Detect which cell encompasses the target text, then output its (x, y) center coordinate. 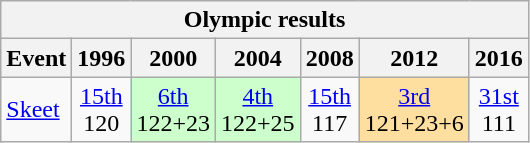
2016 (498, 58)
3rd121+23+6 (414, 110)
15th120 (102, 110)
Event (36, 58)
31st111 (498, 110)
2004 (258, 58)
2012 (414, 58)
6th122+23 (174, 110)
2008 (330, 58)
15th117 (330, 110)
2000 (174, 58)
4th122+25 (258, 110)
Olympic results (265, 20)
1996 (102, 58)
Skeet (36, 110)
